Return the [X, Y] coordinate for the center point of the cell that contains the specified text.  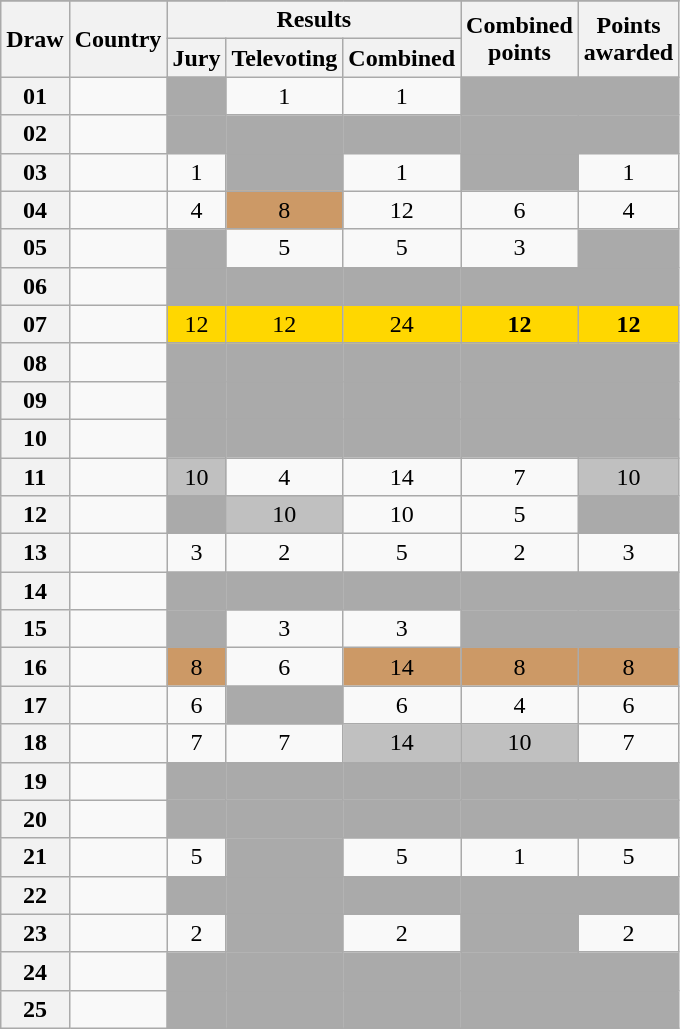
01 [35, 96]
19 [35, 781]
Combined [402, 58]
Country [118, 39]
13 [35, 553]
06 [35, 286]
02 [35, 134]
21 [35, 857]
Results [314, 20]
Draw [35, 39]
03 [35, 172]
17 [35, 705]
Pointsawarded [628, 39]
22 [35, 895]
07 [35, 324]
16 [35, 667]
08 [35, 362]
04 [35, 210]
11 [35, 477]
Jury [196, 58]
Combinedpoints [520, 39]
05 [35, 248]
18 [35, 743]
23 [35, 933]
25 [35, 1009]
15 [35, 629]
20 [35, 819]
Televoting [284, 58]
09 [35, 400]
